Scan for the cell matching the given text and deliver its (x, y) coordinate at center. 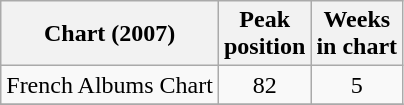
5 (357, 85)
82 (264, 85)
Weeks in chart (357, 34)
Chart (2007) (110, 34)
Peakposition (264, 34)
French Albums Chart (110, 85)
